Provide the (X, Y) coordinate of the cell's center where the given text is located.  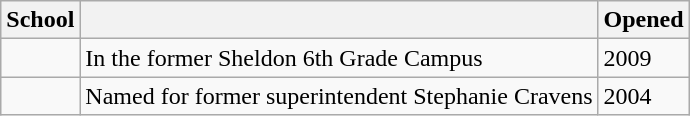
Named for former superintendent Stephanie Cravens (339, 96)
2009 (644, 58)
School (40, 20)
2004 (644, 96)
Opened (644, 20)
In the former Sheldon 6th Grade Campus (339, 58)
